For the text-containing cell, return its midpoint in (x, y) coordinate format. 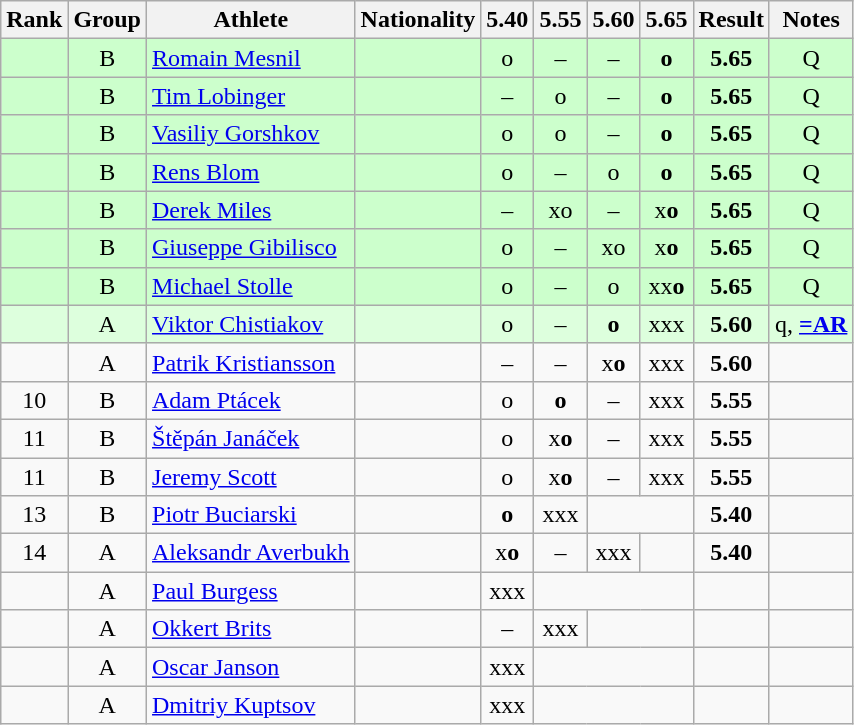
Giuseppe Gibilisco (252, 248)
Piotr Buciarski (252, 515)
Group (108, 20)
Štěpán Janáček (252, 438)
Viktor Chistiakov (252, 324)
Derek Miles (252, 210)
Rens Blom (252, 172)
Michael Stolle (252, 286)
Oscar Janson (252, 667)
Dmitriy Kuptsov (252, 705)
xxo (666, 286)
Tim Lobinger (252, 96)
q, =AR (810, 324)
Romain Mesnil (252, 58)
Adam Ptácek (252, 400)
Athlete (252, 20)
Paul Burgess (252, 591)
13 (34, 515)
Okkert Brits (252, 629)
Rank (34, 20)
Vasiliy Gorshkov (252, 134)
Jeremy Scott (252, 477)
Notes (810, 20)
Patrik Kristiansson (252, 362)
Nationality (418, 20)
10 (34, 400)
14 (34, 553)
Aleksandr Averbukh (252, 553)
Result (731, 20)
